Scan for the cell matching the given text and deliver its (x, y) coordinate at center. 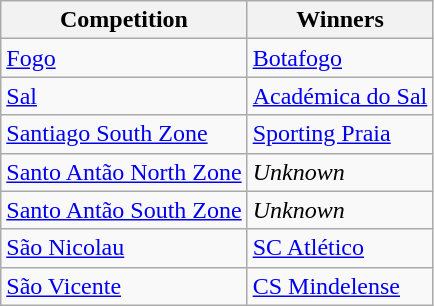
Sal (124, 96)
Sporting Praia (340, 134)
Winners (340, 20)
CS Mindelense (340, 286)
Fogo (124, 58)
São Nicolau (124, 248)
São Vicente (124, 286)
Académica do Sal (340, 96)
Santo Antão South Zone (124, 210)
Competition (124, 20)
Santiago South Zone (124, 134)
Santo Antão North Zone (124, 172)
Botafogo (340, 58)
SC Atlético (340, 248)
